Scan for the cell matching the given text and deliver its [X, Y] coordinate at center. 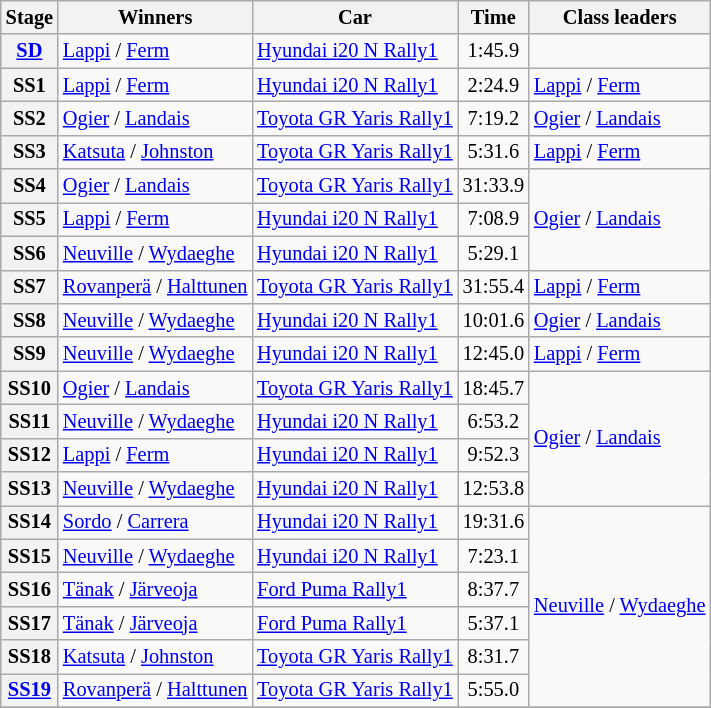
Car [354, 17]
SS17 [30, 623]
SS18 [30, 657]
7:19.2 [494, 118]
5:37.1 [494, 623]
SS9 [30, 354]
9:52.3 [494, 455]
31:33.9 [494, 186]
10:01.6 [494, 320]
SS19 [30, 690]
8:31.7 [494, 657]
SS1 [30, 85]
7:08.9 [494, 219]
SS4 [30, 186]
5:55.0 [494, 690]
12:53.8 [494, 489]
SS5 [30, 219]
SS10 [30, 388]
SS14 [30, 522]
SS2 [30, 118]
SS15 [30, 556]
Stage [30, 17]
19:31.6 [494, 522]
5:31.6 [494, 152]
18:45.7 [494, 388]
7:23.1 [494, 556]
SS13 [30, 489]
5:29.1 [494, 253]
Time [494, 17]
12:45.0 [494, 354]
SS7 [30, 287]
Sordo / Carrera [155, 522]
SD [30, 51]
SS8 [30, 320]
Class leaders [620, 17]
SS11 [30, 421]
Winners [155, 17]
SS16 [30, 589]
31:55.4 [494, 287]
SS12 [30, 455]
8:37.7 [494, 589]
SS6 [30, 253]
2:24.9 [494, 85]
SS3 [30, 152]
6:53.2 [494, 421]
1:45.9 [494, 51]
